Detect which cell encompasses the target text, then output its [X, Y] center coordinate. 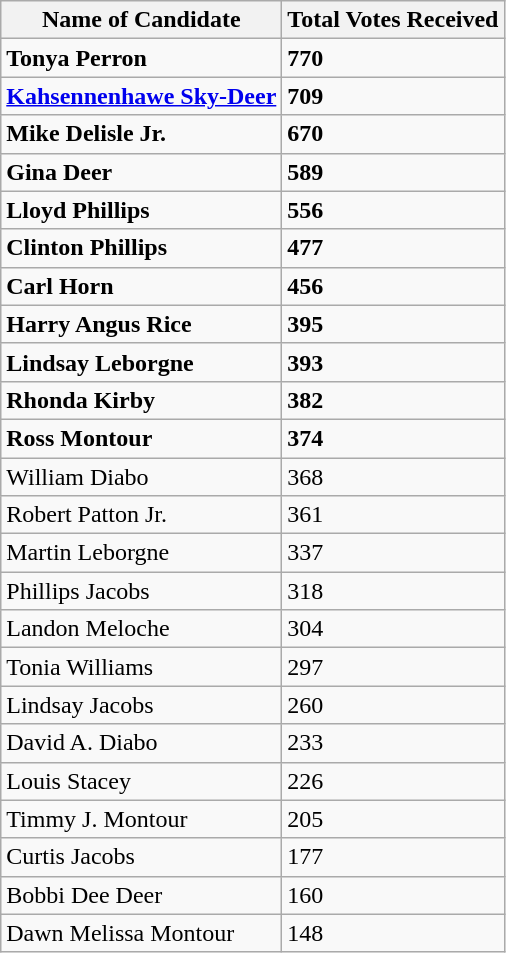
Mike Delisle Jr. [142, 134]
205 [393, 819]
304 [393, 629]
233 [393, 743]
Curtis Jacobs [142, 857]
Louis Stacey [142, 781]
177 [393, 857]
Lindsay Leborgne [142, 362]
226 [393, 781]
Robert Patton Jr. [142, 515]
Tonia Williams [142, 667]
Harry Angus Rice [142, 324]
Dawn Melissa Montour [142, 933]
Timmy J. Montour [142, 819]
393 [393, 362]
Gina Deer [142, 172]
Lindsay Jacobs [142, 705]
318 [393, 591]
368 [393, 477]
148 [393, 933]
Phillips Jacobs [142, 591]
382 [393, 400]
160 [393, 895]
374 [393, 438]
556 [393, 210]
Ross Montour [142, 438]
Clinton Phillips [142, 248]
477 [393, 248]
Kahsennenhawe Sky-Deer [142, 96]
337 [393, 553]
Bobbi Dee Deer [142, 895]
260 [393, 705]
David A. Diabo [142, 743]
589 [393, 172]
Tonya Perron [142, 58]
361 [393, 515]
Landon Meloche [142, 629]
William Diabo [142, 477]
Lloyd Phillips [142, 210]
770 [393, 58]
395 [393, 324]
670 [393, 134]
Name of Candidate [142, 20]
Total Votes Received [393, 20]
709 [393, 96]
Martin Leborgne [142, 553]
456 [393, 286]
Rhonda Kirby [142, 400]
Carl Horn [142, 286]
297 [393, 667]
